Pinpoint the cell where the given text exists, returning its (X, Y) midpoint coordinate. 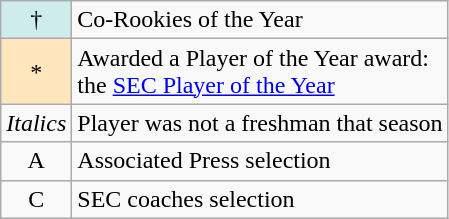
Associated Press selection (260, 161)
Italics (36, 123)
Co-Rookies of the Year (260, 20)
Awarded a Player of the Year award: the SEC Player of the Year (260, 72)
* (36, 72)
C (36, 199)
Player was not a freshman that season (260, 123)
SEC coaches selection (260, 199)
A (36, 161)
† (36, 20)
